From the cell containing the given text, extract its center point as (X, Y) coordinate. 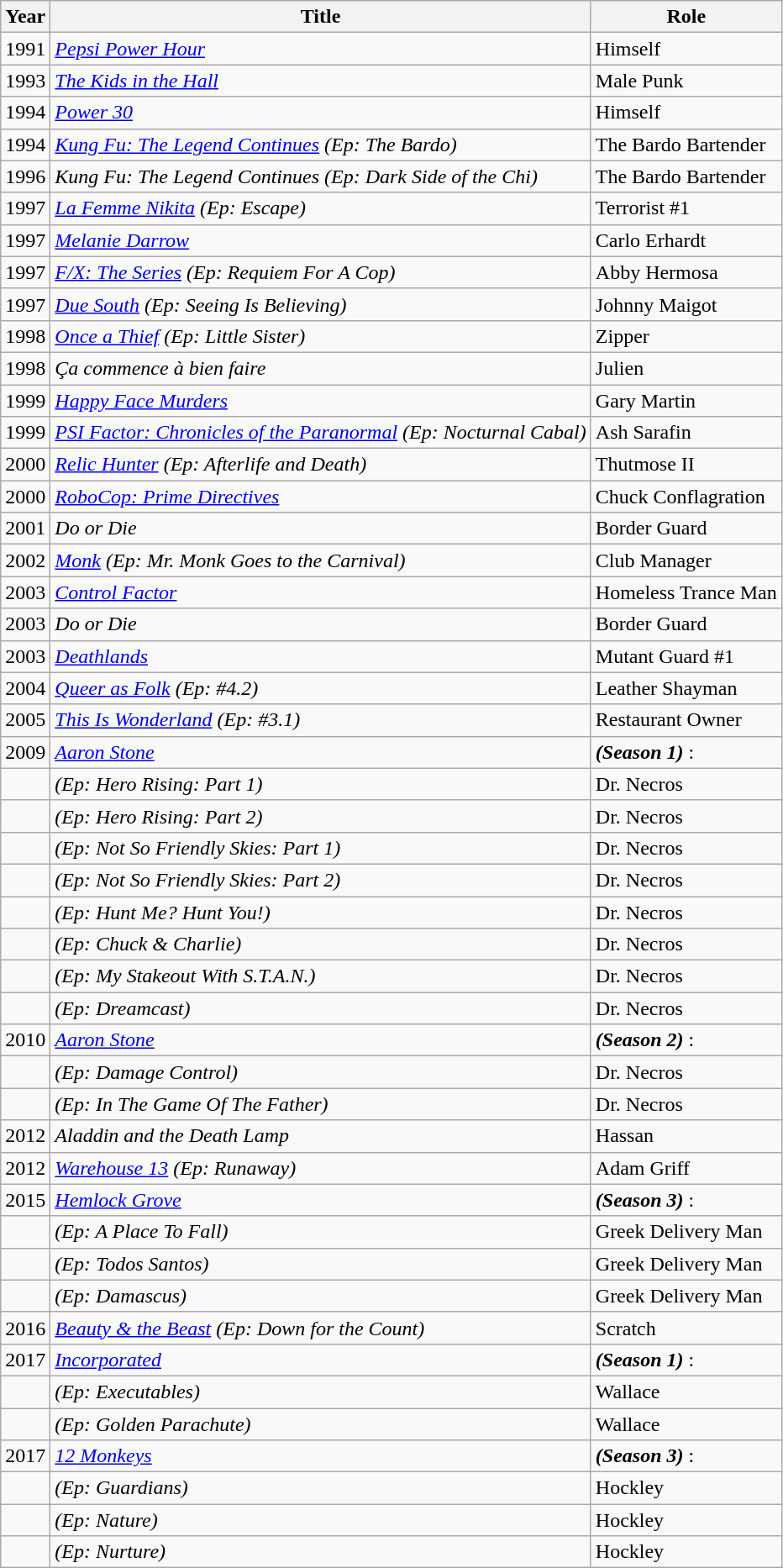
(Ep: My Stakeout With S.T.A.N.) (321, 976)
Leather Shayman (686, 688)
2005 (25, 720)
Scratch (686, 1328)
Once a Thief (Ep: Little Sister) (321, 336)
Pepsi Power Hour (321, 49)
(Season 2) : (686, 1040)
Year (25, 17)
PSI Factor: Chronicles of the Paranormal (Ep: Nocturnal Cabal) (321, 433)
Julien (686, 368)
(Ep: Not So Friendly Skies: Part 1) (321, 848)
2015 (25, 1200)
Gary Martin (686, 401)
(Ep: Golden Parachute) (321, 1424)
Warehouse 13 (Ep: Runaway) (321, 1168)
Control Factor (321, 592)
Kung Fu: The Legend Continues (Ep: Dark Side of the Chi) (321, 176)
1996 (25, 176)
Role (686, 17)
Monk (Ep: Mr. Monk Goes to the Carnival) (321, 560)
(Ep: Hunt Me? Hunt You!) (321, 912)
Incorporated (321, 1360)
Thutmose II (686, 465)
2009 (25, 752)
(Ep: Dreamcast) (321, 1008)
(Ep: Executables) (321, 1392)
Queer as Folk (Ep: #4.2) (321, 688)
(Ep: A Place To Fall) (321, 1232)
Beauty & the Beast (Ep: Down for the Count) (321, 1328)
2016 (25, 1328)
(Ep: Nurture) (321, 1552)
Title (321, 17)
1993 (25, 81)
Abby Hermosa (686, 272)
(Ep: Nature) (321, 1520)
(Ep: In The Game Of The Father) (321, 1104)
12 Monkeys (321, 1456)
Ça commence à bien faire (321, 368)
(Ep: Guardians) (321, 1488)
(Ep: Damage Control) (321, 1072)
2001 (25, 529)
Kung Fu: The Legend Continues (Ep: The Bardo) (321, 145)
Deathlands (321, 656)
Adam Griff (686, 1168)
Hassan (686, 1136)
Power 30 (321, 113)
Aladdin and the Death Lamp (321, 1136)
F/X: The Series (Ep: Requiem For A Cop) (321, 272)
(Ep: Todos Santos) (321, 1264)
La Femme Nikita (Ep: Escape) (321, 208)
Melanie Darrow (321, 240)
2004 (25, 688)
Homeless Trance Man (686, 592)
Hemlock Grove (321, 1200)
Club Manager (686, 560)
The Kids in the Hall (321, 81)
Zipper (686, 336)
This Is Wonderland (Ep: #3.1) (321, 720)
Restaurant Owner (686, 720)
1991 (25, 49)
(Ep: Damascus) (321, 1296)
RoboCop: Prime Directives (321, 497)
(Ep: Hero Rising: Part 1) (321, 784)
(Ep: Not So Friendly Skies: Part 2) (321, 880)
Ash Sarafin (686, 433)
Chuck Conflagration (686, 497)
Relic Hunter (Ep: Afterlife and Death) (321, 465)
Mutant Guard #1 (686, 656)
(Ep: Chuck & Charlie) (321, 944)
Carlo Erhardt (686, 240)
2010 (25, 1040)
2002 (25, 560)
Due South (Ep: Seeing Is Believing) (321, 304)
Terrorist #1 (686, 208)
Happy Face Murders (321, 401)
Johnny Maigot (686, 304)
(Ep: Hero Rising: Part 2) (321, 816)
Male Punk (686, 81)
